Identify which cell holds the provided text, then report its [x, y] central coordinate. 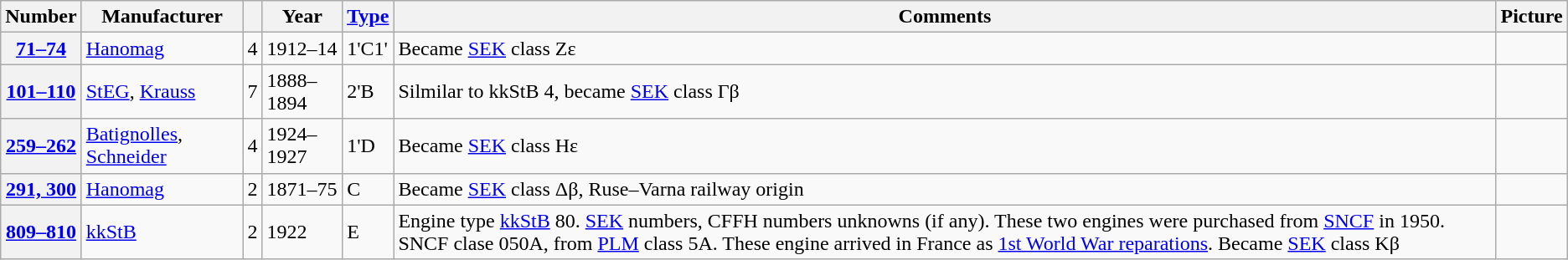
StEG, Krauss [162, 92]
291, 300 [41, 189]
Comments [945, 17]
Silmilar to kkStB 4, became SEK class Γβ [945, 92]
1912–14 [302, 48]
Became SEK class Ηε [945, 145]
1924–1927 [302, 145]
259–262 [41, 145]
101–110 [41, 92]
Manufacturer [162, 17]
kkStB [162, 232]
Became SEK class Ζε [945, 48]
1922 [302, 232]
1'D [369, 145]
C [369, 189]
E [369, 232]
Number [41, 17]
Batignolles, Schneider [162, 145]
1871–75 [302, 189]
Became SEK class Δβ, Ruse–Varna railway origin [945, 189]
Year [302, 17]
Type [369, 17]
71–74 [41, 48]
1'C1' [369, 48]
2'B [369, 92]
7 [253, 92]
1888–1894 [302, 92]
Picture [1531, 17]
809–810 [41, 232]
